Provide the (x, y) coordinate of the cell's center where the given text is located.  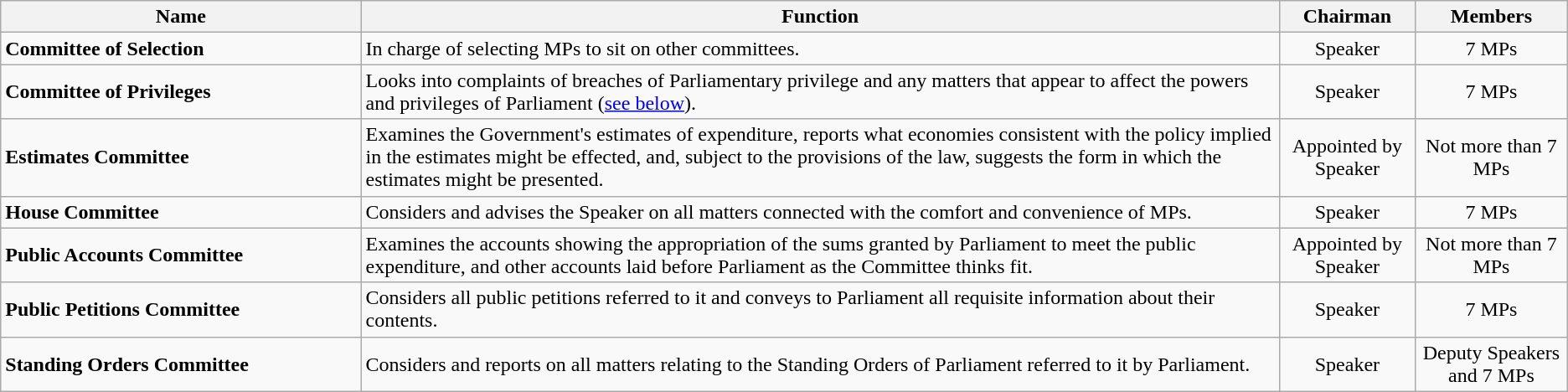
Members (1492, 17)
Committee of Privileges (181, 92)
Considers all public petitions referred to it and conveys to Parliament all requisite information about their contents. (820, 310)
Public Accounts Committee (181, 255)
Standing Orders Committee (181, 364)
Considers and advises the Speaker on all matters connected with the comfort and convenience of MPs. (820, 212)
Deputy Speakers and 7 MPs (1492, 364)
Function (820, 17)
Committee of Selection (181, 49)
Public Petitions Committee (181, 310)
House Committee (181, 212)
Name (181, 17)
Chairman (1347, 17)
Considers and reports on all matters relating to the Standing Orders of Parliament referred to it by Parliament. (820, 364)
In charge of selecting MPs to sit on other committees. (820, 49)
Estimates Committee (181, 157)
